Identify which cell holds the provided text, then report its (x, y) central coordinate. 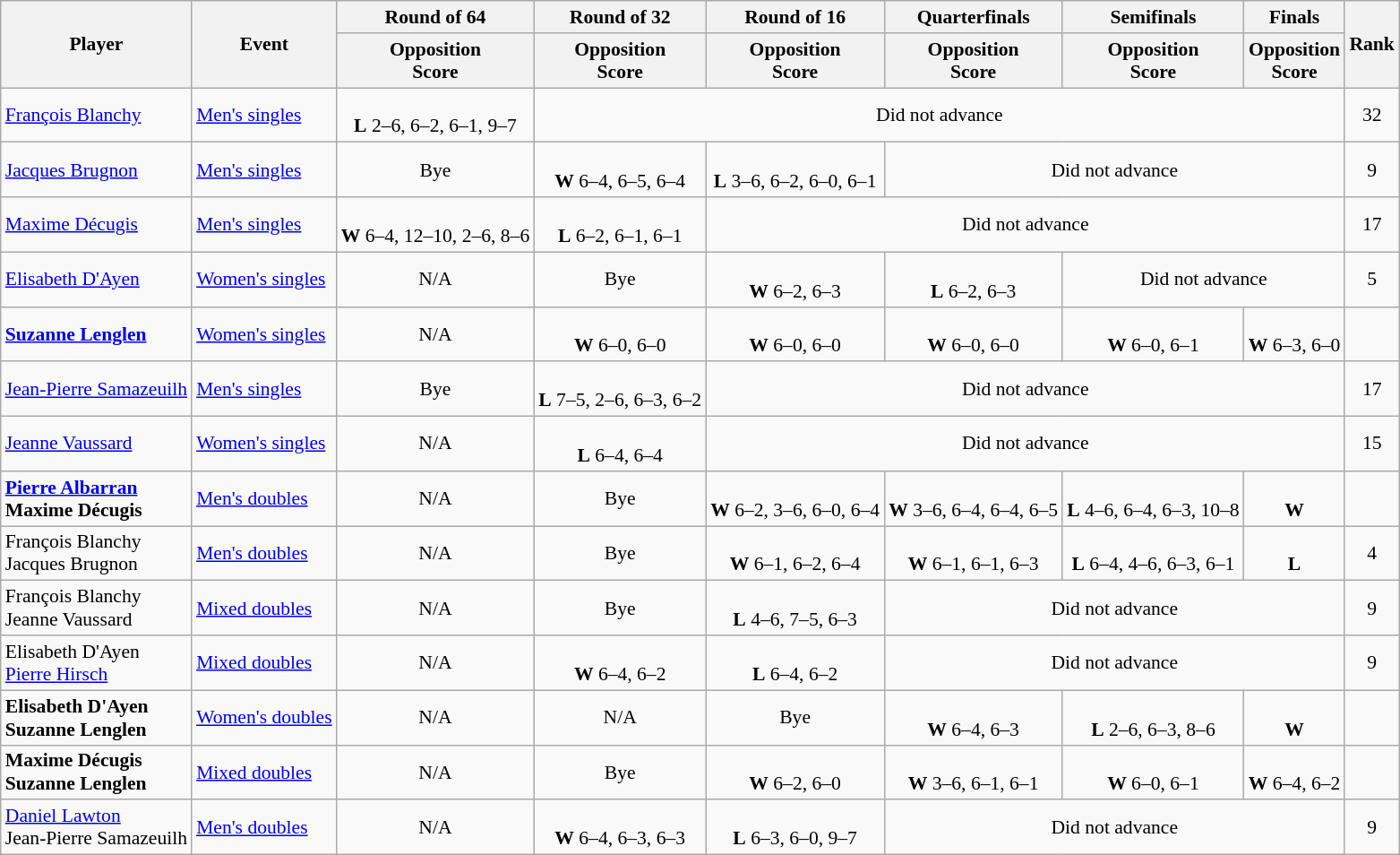
W 6–4, 6–3 (973, 717)
Suzanne Lenglen (97, 333)
Jeanne Vaussard (97, 445)
Elisabeth D'Ayen Suzanne Lenglen (97, 717)
W 6–3, 6–0 (1295, 333)
L 7–5, 2–6, 6–3, 6–2 (620, 389)
W 6–4, 12–10, 2–6, 8–6 (435, 224)
Round of 16 (795, 17)
W 3–6, 6–4, 6–4, 6–5 (973, 498)
Event (264, 45)
Player (97, 45)
W 6–4, 6–5, 6–4 (620, 170)
François Blanchy Jacques Brugnon (97, 554)
Round of 64 (435, 17)
L 6–3, 6–0, 9–7 (795, 828)
L 3–6, 6–2, 6–0, 6–1 (795, 170)
L 2–6, 6–3, 8–6 (1154, 717)
W 6–2, 3–6, 6–0, 6–4 (795, 498)
L 2–6, 6–2, 6–1, 9–7 (435, 115)
W 6–2, 6–0 (795, 773)
François Blanchy Jeanne Vaussard (97, 608)
L 6–4, 6–4 (620, 445)
W 6–2, 6–3 (795, 280)
Maxime Décugis Suzanne Lenglen (97, 773)
L 6–2, 6–3 (973, 280)
Jean-Pierre Samazeuilh (97, 389)
L 6–4, 6–2 (795, 663)
Women's doubles (264, 717)
Round of 32 (620, 17)
15 (1372, 445)
Daniel Lawton Jean-Pierre Samazeuilh (97, 828)
4 (1372, 554)
Elisabeth D'Ayen (97, 280)
François Blanchy (97, 115)
L 4–6, 7–5, 6–3 (795, 608)
Finals (1295, 17)
Elisabeth D'Ayen Pierre Hirsch (97, 663)
W 6–4, 6–3, 6–3 (620, 828)
L 6–4, 4–6, 6–3, 6–1 (1154, 554)
Jacques Brugnon (97, 170)
W 3–6, 6–1, 6–1 (973, 773)
L 4–6, 6–4, 6–3, 10–8 (1154, 498)
5 (1372, 280)
Rank (1372, 45)
Pierre Albarran Maxime Décugis (97, 498)
W 6–1, 6–1, 6–3 (973, 554)
Semifinals (1154, 17)
W 6–1, 6–2, 6–4 (795, 554)
L 6–2, 6–1, 6–1 (620, 224)
32 (1372, 115)
Quarterfinals (973, 17)
Maxime Décugis (97, 224)
L (1295, 554)
